Provide the [X, Y] coordinate of the cell's center where the given text is located.  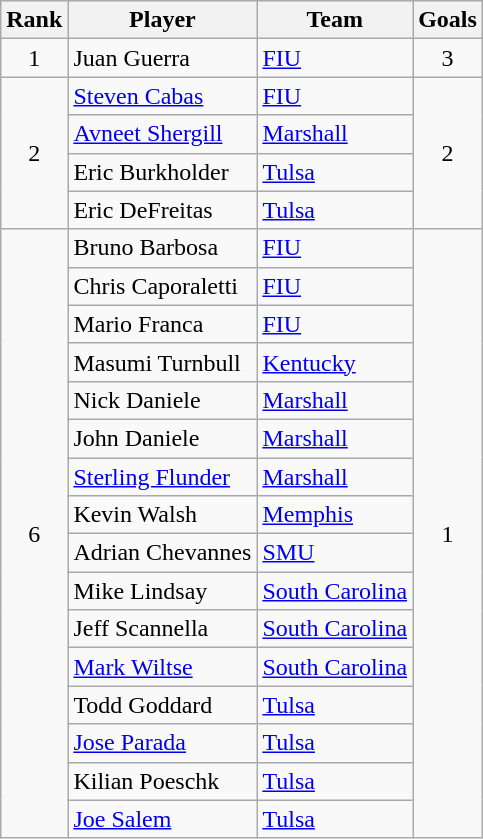
Mark Wiltse [162, 667]
3 [448, 58]
Mike Lindsay [162, 591]
Jose Parada [162, 743]
Steven Cabas [162, 96]
Nick Daniele [162, 400]
Goals [448, 20]
Kentucky [335, 362]
Masumi Turnbull [162, 362]
Joe Salem [162, 819]
Todd Goddard [162, 705]
Kevin Walsh [162, 515]
Memphis [335, 515]
Jeff Scannella [162, 629]
Avneet Shergill [162, 134]
Kilian Poeschk [162, 781]
Rank [34, 20]
Chris Caporaletti [162, 286]
Player [162, 20]
Bruno Barbosa [162, 248]
Sterling Flunder [162, 477]
Eric DeFreitas [162, 210]
Mario Franca [162, 324]
6 [34, 534]
John Daniele [162, 438]
SMU [335, 553]
Eric Burkholder [162, 172]
Juan Guerra [162, 58]
Team [335, 20]
Adrian Chevannes [162, 553]
